Find where the given text appears and provide that cell's center as (X, Y) coordinate. 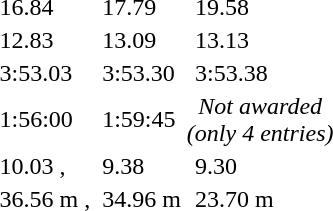
9.38 (142, 166)
3:53.30 (142, 73)
1:59:45 (142, 120)
13.09 (142, 40)
